Locate the cell with the specified text and output its (X, Y) center coordinate. 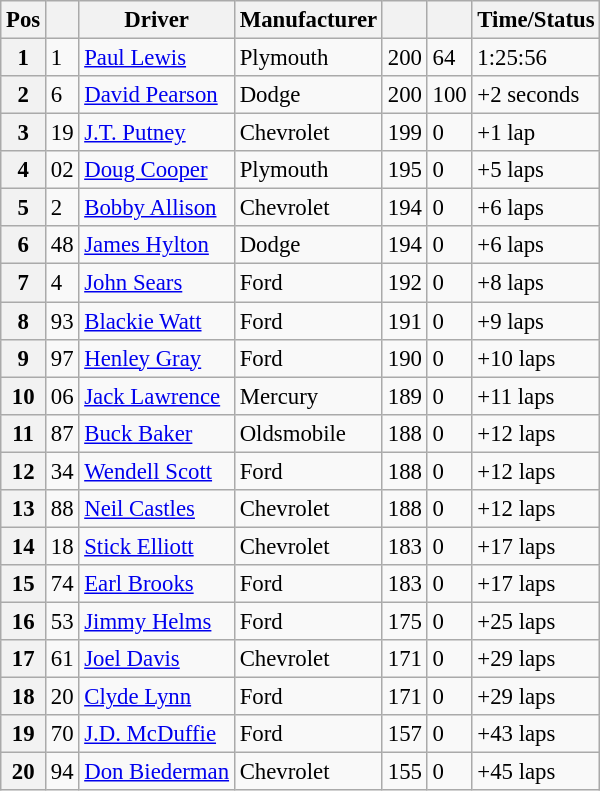
James Hylton (156, 245)
+1 lap (536, 133)
192 (404, 283)
88 (62, 509)
175 (404, 621)
53 (62, 621)
195 (404, 170)
48 (62, 245)
155 (404, 772)
64 (450, 58)
3 (24, 133)
61 (62, 659)
+9 laps (536, 321)
Mercury (308, 396)
9 (24, 358)
189 (404, 396)
13 (24, 509)
Clyde Lynn (156, 697)
Manufacturer (308, 20)
Buck Baker (156, 433)
Stick Elliott (156, 546)
Pos (24, 20)
87 (62, 433)
Neil Castles (156, 509)
12 (24, 471)
Bobby Allison (156, 208)
Blackie Watt (156, 321)
16 (24, 621)
10 (24, 396)
02 (62, 170)
John Sears (156, 283)
14 (24, 546)
97 (62, 358)
Henley Gray (156, 358)
5 (24, 208)
Jimmy Helms (156, 621)
+5 laps (536, 170)
Don Biederman (156, 772)
17 (24, 659)
+45 laps (536, 772)
+8 laps (536, 283)
J.T. Putney (156, 133)
Paul Lewis (156, 58)
199 (404, 133)
15 (24, 584)
100 (450, 95)
8 (24, 321)
06 (62, 396)
93 (62, 321)
157 (404, 734)
David Pearson (156, 95)
+25 laps (536, 621)
190 (404, 358)
Jack Lawrence (156, 396)
J.D. McDuffie (156, 734)
191 (404, 321)
74 (62, 584)
+2 seconds (536, 95)
Joel Davis (156, 659)
+11 laps (536, 396)
94 (62, 772)
Oldsmobile (308, 433)
1:25:56 (536, 58)
34 (62, 471)
Driver (156, 20)
70 (62, 734)
7 (24, 283)
Time/Status (536, 20)
Wendell Scott (156, 471)
+43 laps (536, 734)
Doug Cooper (156, 170)
+10 laps (536, 358)
11 (24, 433)
Earl Brooks (156, 584)
